Return (X, Y) of the center of cell containing provided text 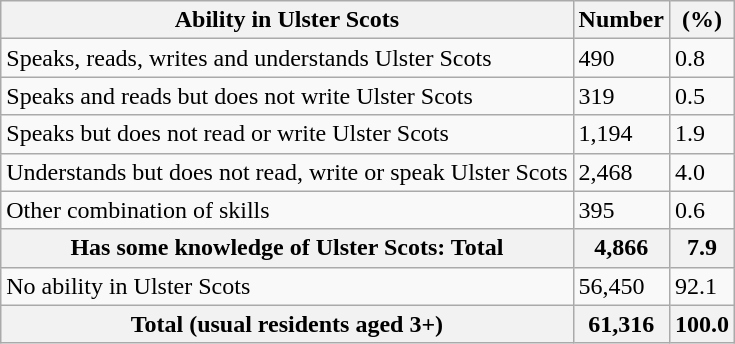
1,194 (621, 134)
Understands but does not read, write or speak Ulster Scots (287, 172)
Ability in Ulster Scots (287, 20)
0.8 (702, 58)
56,450 (621, 286)
490 (621, 58)
Speaks and reads but does not write Ulster Scots (287, 96)
4,866 (621, 248)
Has some knowledge of Ulster Scots: Total (287, 248)
Speaks but does not read or write Ulster Scots (287, 134)
395 (621, 210)
Total (usual residents aged 3+) (287, 324)
319 (621, 96)
0.6 (702, 210)
61,316 (621, 324)
7.9 (702, 248)
(%) (702, 20)
Other combination of skills (287, 210)
0.5 (702, 96)
Speaks, reads, writes and understands Ulster Scots (287, 58)
No ability in Ulster Scots (287, 286)
4.0 (702, 172)
100.0 (702, 324)
Number (621, 20)
2,468 (621, 172)
92.1 (702, 286)
1.9 (702, 134)
